Output the [X, Y] coordinate of the center of the cell containing the given text.  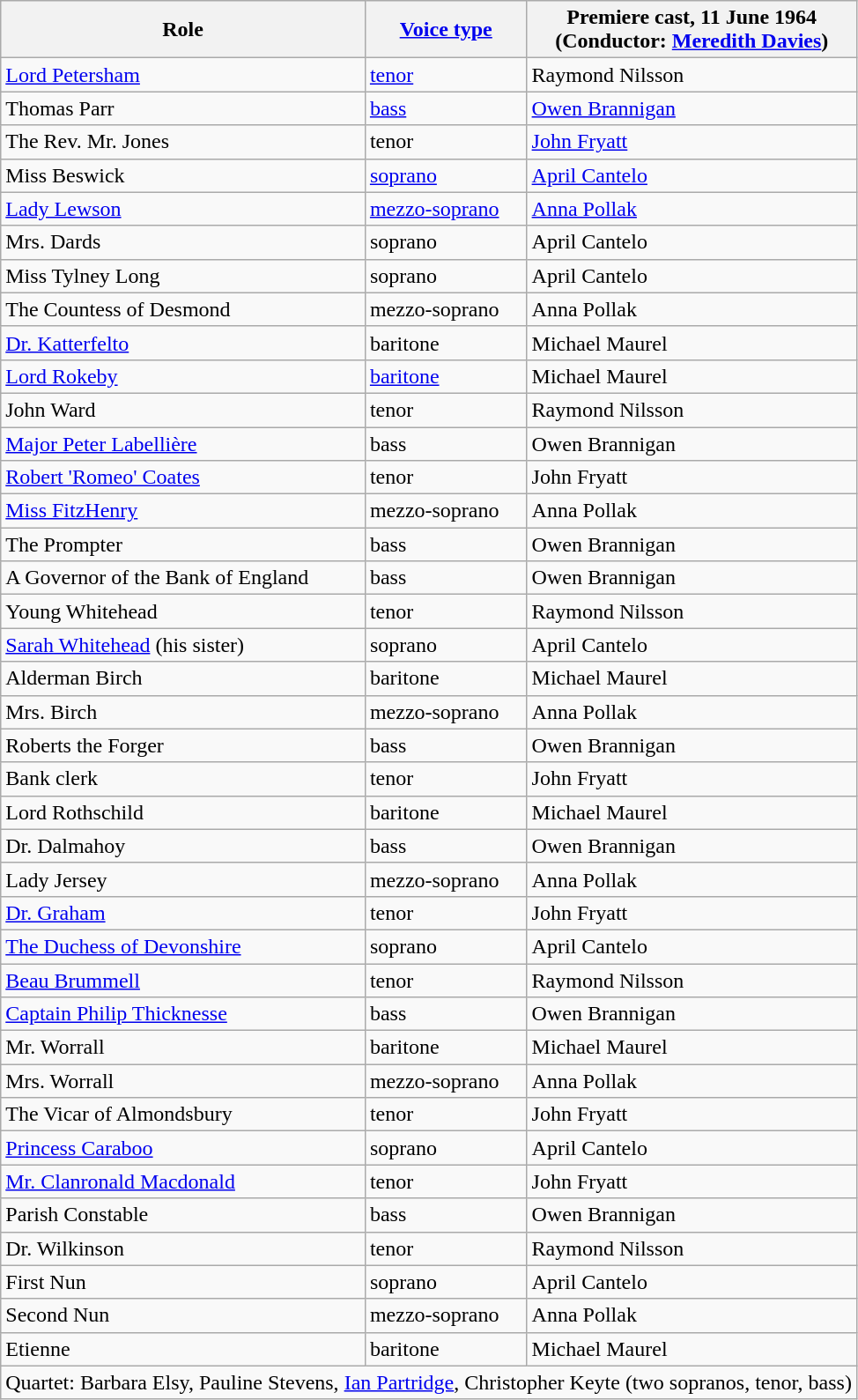
Voice type [446, 30]
Lord Petersham [183, 75]
Mrs. Dards [183, 242]
Beau Brummell [183, 981]
Lady Lewson [183, 209]
Roberts the Forger [183, 745]
First Nun [183, 1282]
Thomas Parr [183, 108]
John Ward [183, 410]
Lord Rokeby [183, 376]
The Rev. Mr. Jones [183, 142]
Etienne [183, 1349]
Captain Philip Thicknesse [183, 1014]
The Prompter [183, 544]
Mrs. Birch [183, 712]
Miss FitzHenry [183, 511]
Miss Beswick [183, 175]
Princess Caraboo [183, 1148]
Quartet: Barbara Elsy, Pauline Stevens, Ian Partridge, Christopher Keyte (two sopranos, tenor, bass) [429, 1382]
Premiere cast, 11 June 1964(Conductor: Meredith Davies) [692, 30]
Young Whitehead [183, 611]
The Duchess of Devonshire [183, 946]
Parish Constable [183, 1215]
Dr. Wilkinson [183, 1248]
The Countess of Desmond [183, 309]
Mrs. Worrall [183, 1081]
Second Nun [183, 1315]
Robert 'Romeo' Coates [183, 478]
Role [183, 30]
Lady Jersey [183, 879]
Lord Rothschild [183, 812]
Miss Tylney Long [183, 276]
Dr. Graham [183, 913]
Major Peter Labellière [183, 443]
Bank clerk [183, 779]
The Vicar of Almondsbury [183, 1115]
Mr. Worrall [183, 1048]
Dr. Dalmahoy [183, 846]
A Governor of the Bank of England [183, 578]
Mr. Clanronald Macdonald [183, 1181]
Sarah Whitehead (his sister) [183, 645]
Alderman Birch [183, 678]
Dr. Katterfelto [183, 343]
